Output the [X, Y] coordinate of the center of the cell containing the given text.  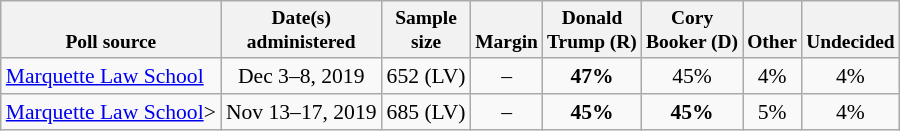
DonaldTrump (R) [592, 30]
Marquette Law School [111, 76]
685 (LV) [426, 112]
Samplesize [426, 30]
Marquette Law School> [111, 112]
CoryBooker (D) [692, 30]
Dec 3–8, 2019 [302, 76]
Margin [507, 30]
652 (LV) [426, 76]
47% [592, 76]
Undecided [851, 30]
Date(s)administered [302, 30]
Nov 13–17, 2019 [302, 112]
5% [772, 112]
Other [772, 30]
Poll source [111, 30]
